Return the (x, y) coordinate for the center point of the cell that contains the specified text.  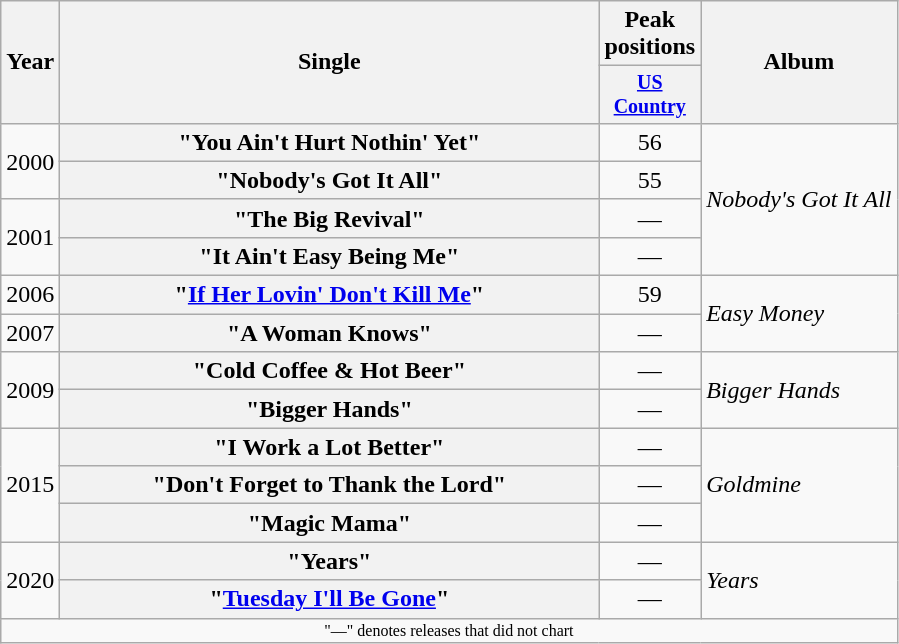
"Years" (330, 561)
"Magic Mama" (330, 523)
"Cold Coffee & Hot Beer" (330, 371)
"The Big Revival" (330, 218)
Album (799, 62)
Peak positions (650, 34)
"—" denotes releases that did not chart (449, 630)
"Nobody's Got It All" (330, 180)
"I Work a Lot Better" (330, 447)
2007 (30, 333)
"Bigger Hands" (330, 409)
2006 (30, 295)
Year (30, 62)
Bigger Hands (799, 390)
2001 (30, 237)
"Don't Forget to Thank the Lord" (330, 485)
"A Woman Knows" (330, 333)
"If Her Lovin' Don't Kill Me" (330, 295)
2009 (30, 390)
55 (650, 180)
Goldmine (799, 485)
Single (330, 62)
Nobody's Got It All (799, 199)
US Country (650, 94)
2020 (30, 580)
Easy Money (799, 314)
59 (650, 295)
Years (799, 580)
56 (650, 142)
"You Ain't Hurt Nothin' Yet" (330, 142)
2000 (30, 161)
"It Ain't Easy Being Me" (330, 256)
2015 (30, 485)
"Tuesday I'll Be Gone" (330, 599)
